Find where the given text appears and provide that cell's center as (x, y) coordinate. 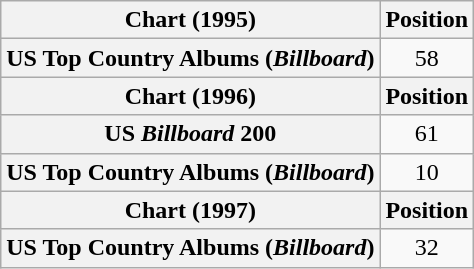
61 (427, 134)
10 (427, 172)
Chart (1996) (190, 96)
Chart (1995) (190, 20)
US Billboard 200 (190, 134)
32 (427, 248)
58 (427, 58)
Chart (1997) (190, 210)
